Extract the (x, y) coordinate from the center of the cell holding the provided text.  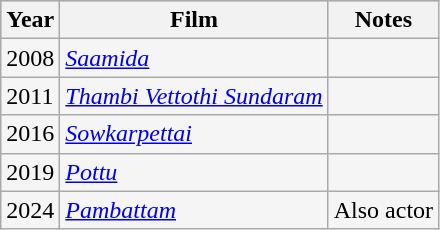
Thambi Vettothi Sundaram (194, 96)
2024 (30, 210)
Film (194, 20)
2008 (30, 58)
2011 (30, 96)
Pambattam (194, 210)
Saamida (194, 58)
Pottu (194, 172)
Notes (383, 20)
Sowkarpettai (194, 134)
2016 (30, 134)
Also actor (383, 210)
2019 (30, 172)
Year (30, 20)
